Output the [x, y] coordinate of the center of the cell containing the given text.  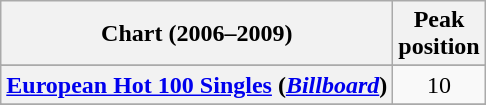
Chart (2006–2009) [197, 34]
Peakposition [439, 34]
European Hot 100 Singles (Billboard) [197, 85]
10 [439, 85]
